Find where the given text appears and provide that cell's center as (x, y) coordinate. 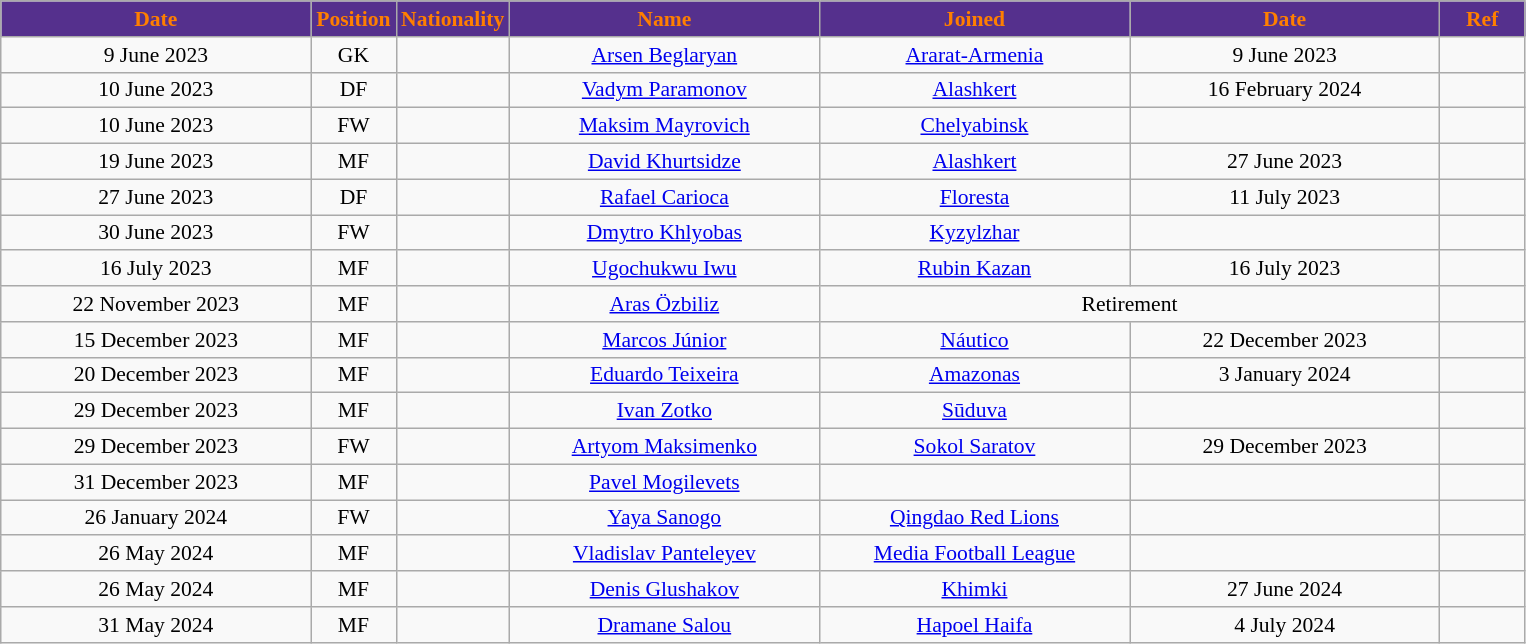
16 February 2024 (1285, 90)
Denis Glushakov (664, 589)
Aras Özbiliz (664, 304)
Vladislav Panteleyev (664, 554)
Maksim Mayrovich (664, 126)
4 July 2024 (1285, 625)
Pavel Mogilevets (664, 482)
Retirement (1129, 304)
Media Football League (974, 554)
Artyom Maksimenko (664, 447)
Marcos Júnior (664, 340)
Sūduva (974, 411)
30 June 2023 (156, 233)
Ref (1482, 19)
Sokol Saratov (974, 447)
Nationality (452, 19)
Floresta (974, 197)
Rubin Kazan (974, 269)
Kyzylzhar (974, 233)
GK (354, 55)
Yaya Sanogo (664, 518)
Position (354, 19)
Ivan Zotko (664, 411)
Khimki (974, 589)
22 December 2023 (1285, 340)
Chelyabinsk (974, 126)
David Khurtsidze (664, 162)
26 January 2024 (156, 518)
15 December 2023 (156, 340)
Name (664, 19)
31 May 2024 (156, 625)
Eduardo Teixeira (664, 375)
Amazonas (974, 375)
Dramane Salou (664, 625)
Joined (974, 19)
Qingdao Red Lions (974, 518)
Arsen Beglaryan (664, 55)
20 December 2023 (156, 375)
Vadym Paramonov (664, 90)
27 June 2024 (1285, 589)
31 December 2023 (156, 482)
Náutico (974, 340)
3 January 2024 (1285, 375)
Ararat-Armenia (974, 55)
Ugochukwu Iwu (664, 269)
11 July 2023 (1285, 197)
19 June 2023 (156, 162)
Rafael Carioca (664, 197)
Dmytro Khlyobas (664, 233)
22 November 2023 (156, 304)
Hapoel Haifa (974, 625)
